Extract the (x, y) coordinate from the center of the cell holding the provided text.  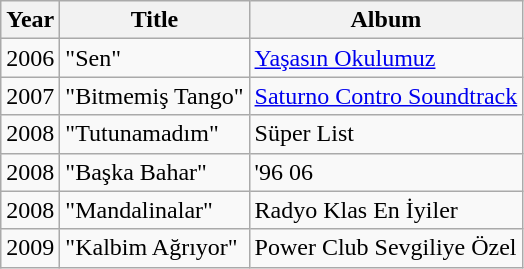
"Kalbim Ağrıyor" (154, 248)
2007 (30, 96)
'96 06 (386, 172)
Title (154, 20)
"Tutunamadım" (154, 134)
"Sen" (154, 58)
Radyo Klas En İyiler (386, 210)
Year (30, 20)
2009 (30, 248)
Album (386, 20)
Yaşasın Okulumuz (386, 58)
"Başka Bahar" (154, 172)
"Bitmemiş Tango" (154, 96)
Saturno Contro Soundtrack (386, 96)
2006 (30, 58)
Power Club Sevgiliye Özel (386, 248)
"Mandalinalar" (154, 210)
Süper List (386, 134)
